Identify which cell holds the provided text, then report its (x, y) central coordinate. 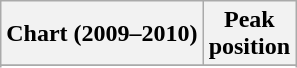
Peakposition (249, 34)
Chart (2009–2010) (102, 34)
